Provide the (x, y) coordinate of the cell's center where the given text is located.  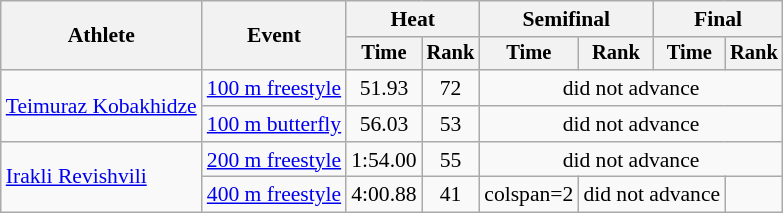
Teimuraz Kobakhidze (102, 106)
100 m freestyle (274, 88)
Final (718, 19)
55 (451, 160)
41 (451, 195)
400 m freestyle (274, 195)
Event (274, 36)
Semifinal (566, 19)
100 m butterfly (274, 124)
Irakli Revishvili (102, 178)
200 m freestyle (274, 160)
51.93 (384, 88)
Heat (412, 19)
4:00.88 (384, 195)
1:54.00 (384, 160)
Athlete (102, 36)
colspan=2 (528, 195)
56.03 (384, 124)
53 (451, 124)
72 (451, 88)
